Identify which cell holds the provided text, then report its [X, Y] central coordinate. 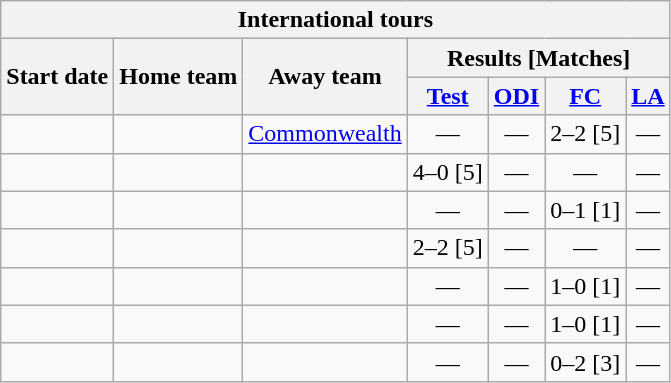
0–2 [3] [586, 362]
Start date [58, 77]
Home team [178, 77]
Away team [325, 77]
Results [Matches] [538, 58]
LA [648, 96]
International tours [336, 20]
4–0 [5] [448, 172]
Commonwealth [325, 134]
Test [448, 96]
ODI [516, 96]
0–1 [1] [586, 210]
FC [586, 96]
